Detect which cell encompasses the target text, then output its [X, Y] center coordinate. 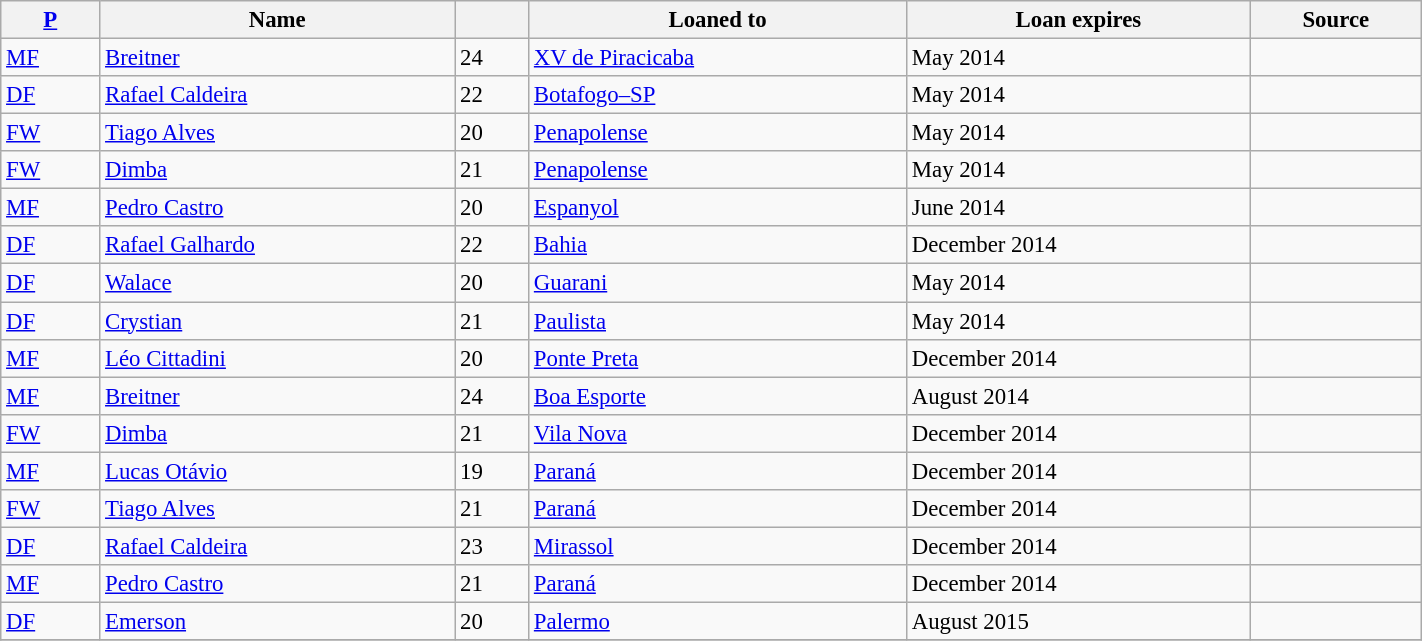
Botafogo–SP [718, 95]
19 [492, 471]
Guarani [718, 283]
Emerson [278, 621]
Loan expires [1078, 20]
Loaned to [718, 20]
Paulista [718, 321]
Walace [278, 283]
Bahia [718, 245]
Boa Esporte [718, 396]
Mirassol [718, 546]
Lucas Otávio [278, 471]
Source [1336, 20]
Palermo [718, 621]
Rafael Galhardo [278, 245]
Espanyol [718, 208]
Name [278, 20]
August 2014 [1078, 396]
P [50, 20]
XV de Piracicaba [718, 58]
23 [492, 546]
Léo Cittadini [278, 358]
Ponte Preta [718, 358]
Vila Nova [718, 433]
August 2015 [1078, 621]
June 2014 [1078, 208]
Crystian [278, 321]
